For the text-containing cell, return its midpoint in (X, Y) coordinate format. 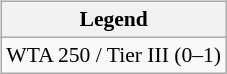
WTA 250 / Tier III (0–1) (114, 55)
Legend (114, 20)
